Provide the (x, y) coordinate of the cell's center where the given text is located.  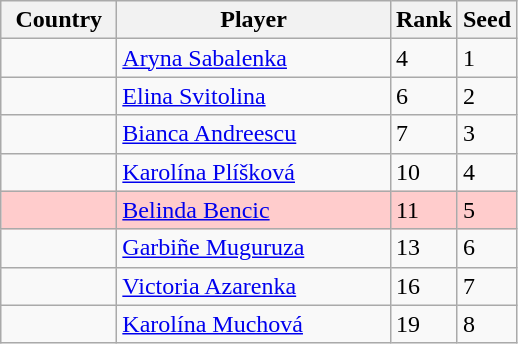
5 (486, 210)
Karolína Plíšková (254, 172)
Garbiñe Muguruza (254, 248)
1 (486, 58)
Country (59, 20)
13 (424, 248)
10 (424, 172)
19 (424, 324)
Elina Svitolina (254, 96)
Belinda Bencic (254, 210)
Victoria Azarenka (254, 286)
Karolína Muchová (254, 324)
2 (486, 96)
3 (486, 134)
11 (424, 210)
Aryna Sabalenka (254, 58)
Player (254, 20)
8 (486, 324)
Seed (486, 20)
Rank (424, 20)
Bianca Andreescu (254, 134)
16 (424, 286)
